Capture the cell that displays the provided text and extract its [X, Y] central coordinate. 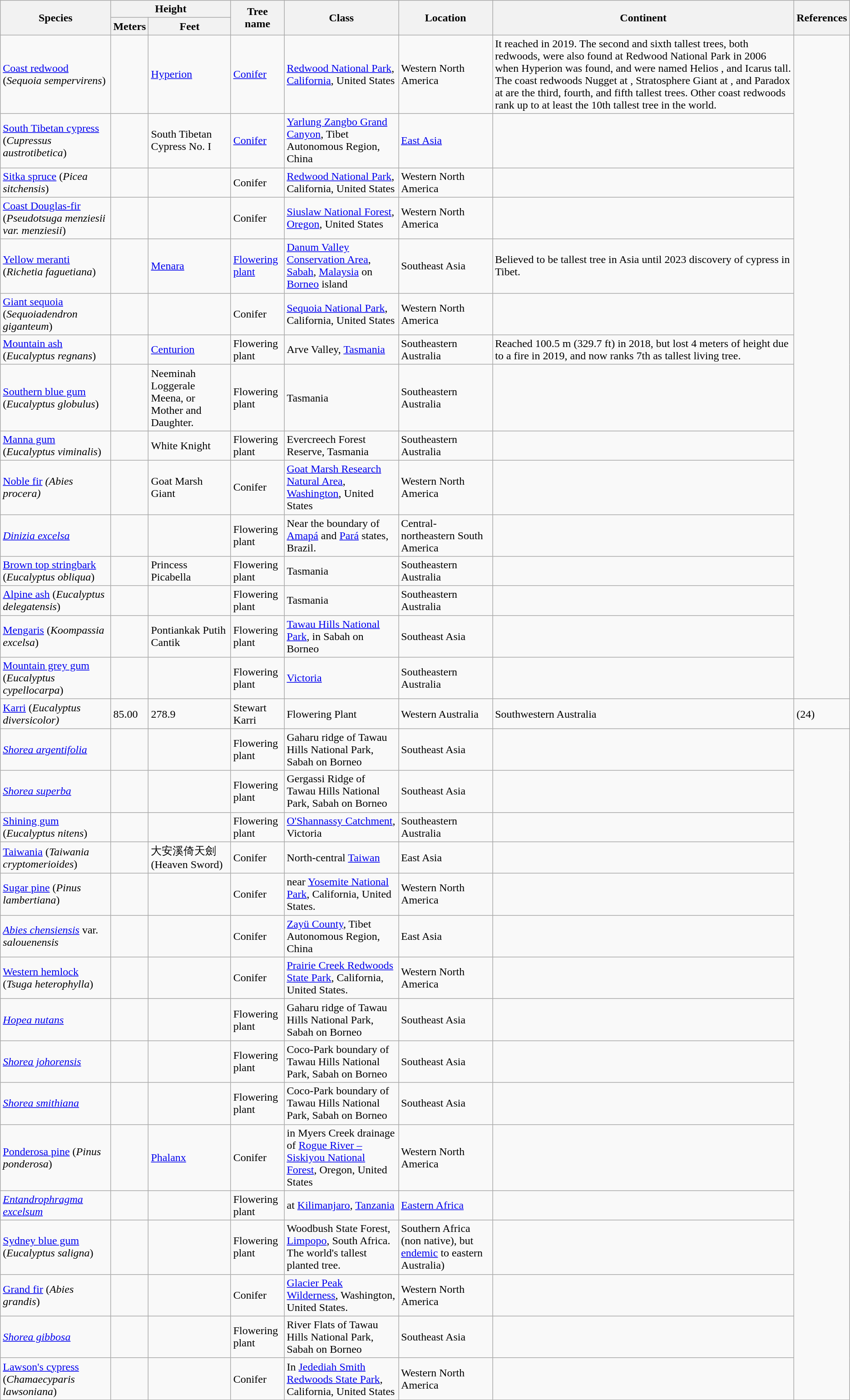
Mountain grey gum (Eucalyptus cypellocarpa) [55, 678]
Goat Marsh Giant [190, 487]
Neeminah Loggerale Meena, or Mother and Daughter. [190, 397]
Southern Africa (non native), but endemic to eastern Australia) [446, 1247]
Near the boundary of Amapá and Pará states, Brazil. [341, 535]
Central-northeastern South America [446, 535]
In Jedediah Smith Redwoods State Park, California, United States [341, 1379]
Location [446, 18]
Eastern Africa [446, 1206]
Sequoia National Park, California, United States [341, 314]
Western Australia [446, 714]
Arve Valley, Tasmania [341, 350]
Mengaris (Koompassia excelsa) [55, 636]
Karri (Eucalyptus diversicolor) [55, 714]
Evercreech Forest Reserve, Tasmania [341, 445]
Manna gum (Eucalyptus viminalis) [55, 445]
Stewart Karri [257, 714]
Species [55, 18]
Glacier Peak Wilderness, Washington, United States. [341, 1295]
Abies chensiensis var. salouenensis [55, 936]
River Flats of Tawau Hills National Park, Sabah on Borneo [341, 1337]
Goat Marsh Research Natural Area, Washington, United States [341, 487]
Continent [643, 18]
Centurion [190, 350]
Woodbush State Forest, Limpopo, South Africa. The world's tallest planted tree. [341, 1247]
O'Shannassy Catchment, Victoria [341, 827]
Shorea smithiana [55, 1103]
85.00 [130, 714]
Coast redwood (Sequoia sempervirens) [55, 74]
South Tibetan cypress (Cupressus austrotibetica) [55, 141]
Siuslaw National Forest, Oregon, United States [341, 218]
Western hemlock (Tsuga heterophylla) [55, 978]
Yellow meranti (Richetia faguetiana) [55, 266]
Tree name [257, 18]
Brown top stringbark (Eucalyptus obliqua) [55, 571]
(24) [822, 714]
Reached 100.5 m (329.7 ft) in 2018, but lost 4 meters of height due to a fire in 2019, and now ranks 7th as tallest living tree. [643, 350]
Shorea gibbosa [55, 1337]
Noble fir (Abies procera) [55, 487]
Danum Valley Conservation Area, Sabah, Malaysia on Borneo island [341, 266]
Coast Douglas-fir (Pseudotsuga menziesii var. menziesii) [55, 218]
Lawson's cypress (Chamaecyparis lawsoniana) [55, 1379]
Sugar pine (Pinus lambertiana) [55, 894]
Sydney blue gum (Eucalyptus saligna) [55, 1247]
Dinizia excelsa [55, 535]
Menara [190, 266]
Yarlung Zangbo Grand Canyon, Tibet Autonomous Region, China [341, 141]
at Kilimanjaro, Tanzania [341, 1206]
Class [341, 18]
Feet [190, 26]
Believed to be tallest tree in Asia until 2023 discovery of cypress in Tibet. [643, 266]
Gergassi Ridge of Tawau Hills National Park, Sabah on Borneo [341, 791]
Ponderosa pine (Pinus ponderosa) [55, 1157]
Flowering Plant [341, 714]
Alpine ash (Eucalyptus delegatensis) [55, 601]
Pontiankak Putih Cantik [190, 636]
Giant sequoia (Sequoiadendron giganteum) [55, 314]
Shining gum (Eucalyptus nitens) [55, 827]
Mountain ash (Eucalyptus regnans) [55, 350]
278.9 [190, 714]
Sitka spruce (Picea sitchensis) [55, 183]
Zayü County, Tibet Autonomous Region, China [341, 936]
near Yosemite National Park, California, United States. [341, 894]
Shorea superba [55, 791]
South Tibetan Cypress No. I [190, 141]
Princess Picabella [190, 571]
Grand fir (Abies grandis) [55, 1295]
in Myers Creek drainage of Rogue River – Siskiyou National Forest, Oregon, United States [341, 1157]
Hyperion [190, 74]
Southwestern Australia [643, 714]
Shorea johorensis [55, 1062]
Hopea nutans [55, 1020]
Meters [130, 26]
North-central Taiwan [341, 858]
Southern blue gum (Eucalyptus globulus) [55, 397]
Entandrophragma excelsum [55, 1206]
Tawau Hills National Park, in Sabah on Borneo [341, 636]
References [822, 18]
Prairie Creek Redwoods State Park, California, United States. [341, 978]
Shorea argentifolia [55, 750]
Victoria [341, 678]
White Knight [190, 445]
Height [171, 9]
Phalanx [190, 1157]
大安溪倚天劍 (Heaven Sword) [190, 858]
Taiwania (Taiwania cryptomerioides) [55, 858]
